From the cell containing the given text, extract its center point as (x, y) coordinate. 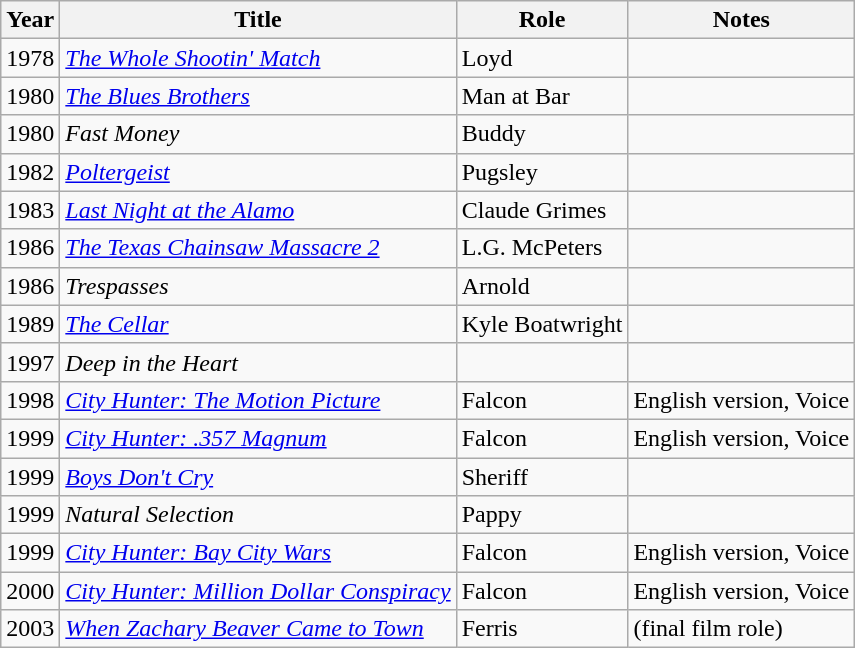
1998 (30, 400)
Title (258, 20)
Pugsley (542, 172)
Role (542, 20)
The Whole Shootin' Match (258, 58)
Boys Don't Cry (258, 477)
2000 (30, 591)
City Hunter: .357 Magnum (258, 438)
1983 (30, 210)
L.G. McPeters (542, 248)
Year (30, 20)
Pappy (542, 515)
Arnold (542, 286)
Man at Bar (542, 96)
City Hunter: The Motion Picture (258, 400)
(final film role) (742, 629)
1989 (30, 324)
Trespasses (258, 286)
Fast Money (258, 134)
City Hunter: Million Dollar Conspiracy (258, 591)
1997 (30, 362)
Last Night at the Alamo (258, 210)
Buddy (542, 134)
Loyd (542, 58)
Deep in the Heart (258, 362)
2003 (30, 629)
Poltergeist (258, 172)
When Zachary Beaver Came to Town (258, 629)
Kyle Boatwright (542, 324)
1982 (30, 172)
The Cellar (258, 324)
Sheriff (542, 477)
Natural Selection (258, 515)
Claude Grimes (542, 210)
1978 (30, 58)
The Blues Brothers (258, 96)
The Texas Chainsaw Massacre 2 (258, 248)
Ferris (542, 629)
Notes (742, 20)
City Hunter: Bay City Wars (258, 553)
